Find where the given text appears and provide that cell's center as [X, Y] coordinate. 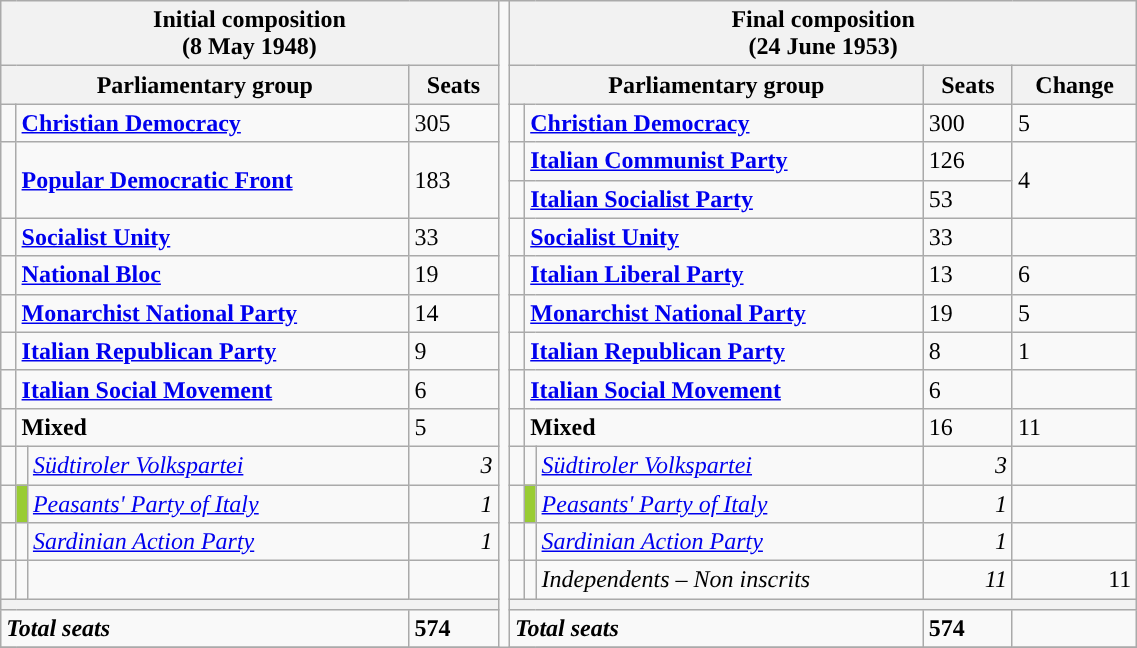
Popular Democratic Front [212, 180]
13 [968, 275]
Italian Liberal Party [724, 275]
183 [454, 180]
4 [1074, 180]
Italian Socialist Party [724, 199]
8 [968, 351]
305 [454, 123]
16 [968, 427]
Final composition(24 June 1953) [822, 34]
14 [454, 313]
Change [1074, 85]
53 [968, 199]
126 [968, 161]
Initial composition(8 May 1948) [250, 34]
300 [968, 123]
9 [454, 351]
Independents – Non inscrits [730, 580]
National Bloc [212, 275]
Italian Communist Party [724, 161]
